Detect which cell encompasses the target text, then output its [X, Y] center coordinate. 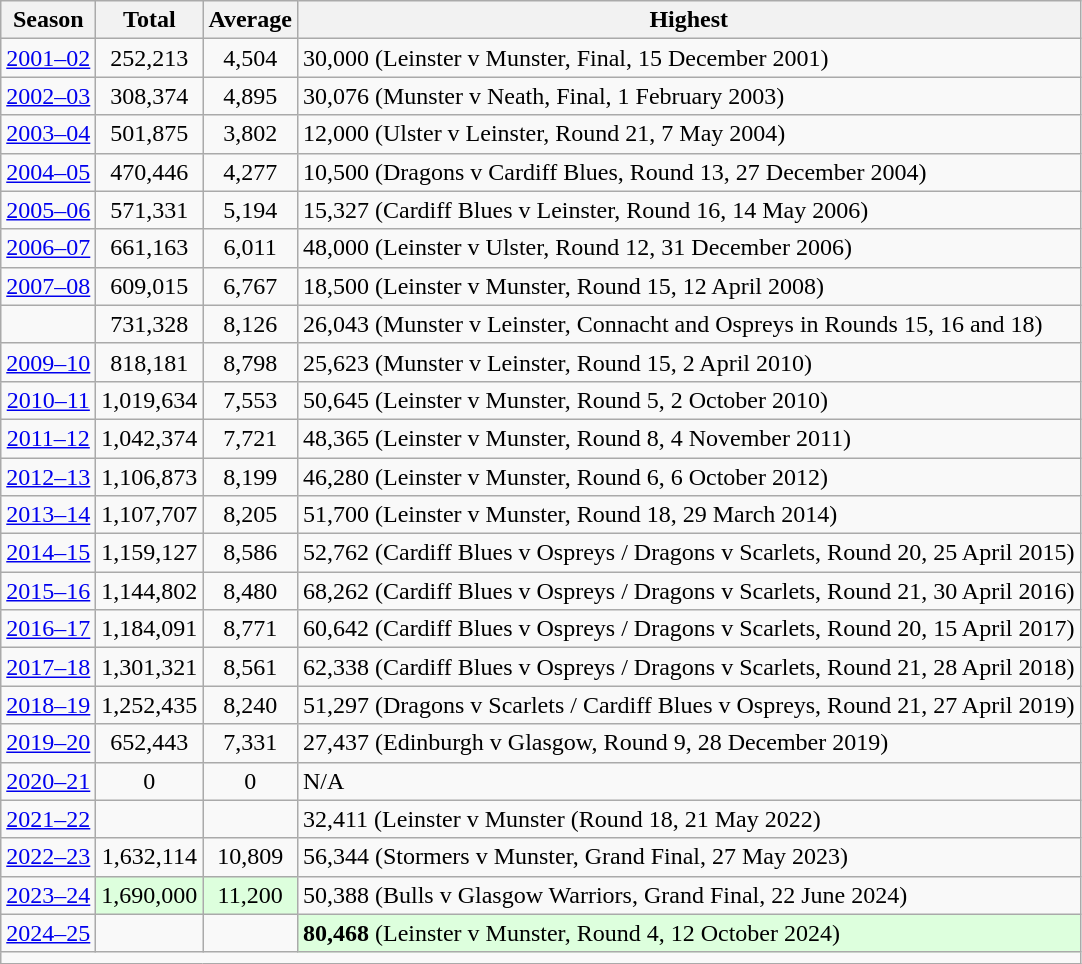
571,331 [150, 210]
15,327 (Cardiff Blues v Leinster, Round 16, 14 May 2006) [688, 210]
10,809 [250, 857]
4,504 [250, 58]
8,586 [250, 553]
30,000 (Leinster v Munster, Final, 15 December 2001) [688, 58]
731,328 [150, 324]
1,042,374 [150, 438]
2019–20 [48, 743]
661,163 [150, 248]
2004–05 [48, 172]
2016–17 [48, 629]
1,106,873 [150, 477]
8,561 [250, 667]
10,500 (Dragons v Cardiff Blues, Round 13, 27 December 2004) [688, 172]
48,365 (Leinster v Munster, Round 8, 4 November 2011) [688, 438]
2014–15 [48, 553]
2023–24 [48, 895]
7,553 [250, 400]
18,500 (Leinster v Munster, Round 15, 12 April 2008) [688, 286]
2017–18 [48, 667]
80,468 (Leinster v Munster, Round 4, 12 October 2024) [688, 933]
2010–11 [48, 400]
27,437 (Edinburgh v Glasgow, Round 9, 28 December 2019) [688, 743]
501,875 [150, 134]
2021–22 [48, 819]
6,767 [250, 286]
609,015 [150, 286]
Season [48, 20]
2001–02 [48, 58]
5,194 [250, 210]
8,126 [250, 324]
2022–23 [48, 857]
26,043 (Munster v Leinster, Connacht and Ospreys in Rounds 15, 16 and 18) [688, 324]
8,480 [250, 591]
12,000 (Ulster v Leinster, Round 21, 7 May 2004) [688, 134]
2007–08 [48, 286]
1,144,802 [150, 591]
8,798 [250, 362]
1,301,321 [150, 667]
470,446 [150, 172]
1,252,435 [150, 705]
51,297 (Dragons v Scarlets / Cardiff Blues v Ospreys, Round 21, 27 April 2019) [688, 705]
1,107,707 [150, 515]
48,000 (Leinster v Ulster, Round 12, 31 December 2006) [688, 248]
Total [150, 20]
2024–25 [48, 933]
652,443 [150, 743]
62,338 (Cardiff Blues v Ospreys / Dragons v Scarlets, Round 21, 28 April 2018) [688, 667]
2012–13 [48, 477]
1,184,091 [150, 629]
6,011 [250, 248]
1,019,634 [150, 400]
68,262 (Cardiff Blues v Ospreys / Dragons v Scarlets, Round 21, 30 April 2016) [688, 591]
8,771 [250, 629]
2018–19 [48, 705]
2011–12 [48, 438]
2005–06 [48, 210]
2013–14 [48, 515]
30,076 (Munster v Neath, Final, 1 February 2003) [688, 96]
7,331 [250, 743]
8,199 [250, 477]
52,762 (Cardiff Blues v Ospreys / Dragons v Scarlets, Round 20, 25 April 2015) [688, 553]
2020–21 [48, 781]
60,642 (Cardiff Blues v Ospreys / Dragons v Scarlets, Round 20, 15 April 2017) [688, 629]
2009–10 [48, 362]
2015–16 [48, 591]
818,181 [150, 362]
Highest [688, 20]
252,213 [150, 58]
32,411 (Leinster v Munster (Round 18, 21 May 2022) [688, 819]
51,700 (Leinster v Munster, Round 18, 29 March 2014) [688, 515]
N/A [688, 781]
4,277 [250, 172]
25,623 (Munster v Leinster, Round 15, 2 April 2010) [688, 362]
50,388 (Bulls v Glasgow Warriors, Grand Final, 22 June 2024) [688, 895]
8,205 [250, 515]
Average [250, 20]
2006–07 [48, 248]
2003–04 [48, 134]
3,802 [250, 134]
46,280 (Leinster v Munster, Round 6, 6 October 2012) [688, 477]
308,374 [150, 96]
50,645 (Leinster v Munster, Round 5, 2 October 2010) [688, 400]
56,344 (Stormers v Munster, Grand Final, 27 May 2023) [688, 857]
4,895 [250, 96]
1,159,127 [150, 553]
7,721 [250, 438]
8,240 [250, 705]
1,632,114 [150, 857]
1,690,000 [150, 895]
11,200 [250, 895]
2002–03 [48, 96]
